Capture the cell that displays the provided text and extract its (x, y) central coordinate. 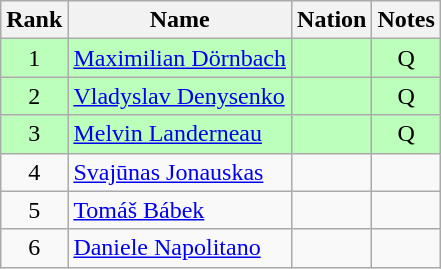
Svajūnas Jonauskas (180, 172)
Name (180, 20)
2 (34, 96)
Nation (332, 20)
Melvin Landerneau (180, 134)
5 (34, 210)
4 (34, 172)
Daniele Napolitano (180, 248)
Maximilian Dörnbach (180, 58)
Tomáš Bábek (180, 210)
Vladyslav Denysenko (180, 96)
6 (34, 248)
1 (34, 58)
3 (34, 134)
Notes (406, 20)
Rank (34, 20)
